Capture the cell that displays the provided text and extract its (X, Y) central coordinate. 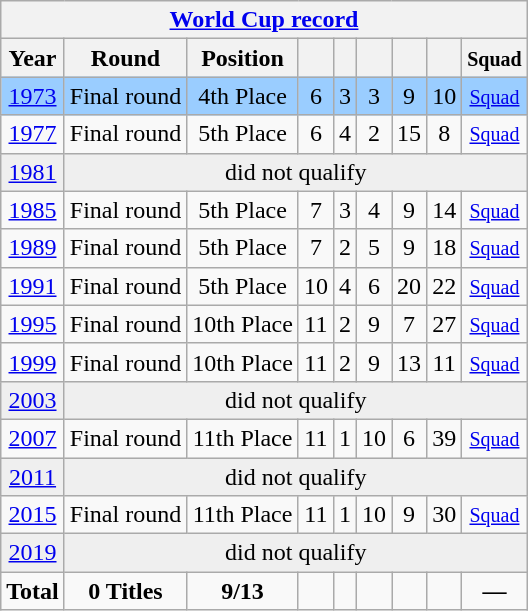
2007 (33, 438)
27 (444, 324)
9/13 (243, 591)
— (495, 591)
1991 (33, 286)
15 (410, 134)
Round (125, 58)
39 (444, 438)
2003 (33, 400)
1977 (33, 134)
30 (444, 515)
18 (444, 248)
Year (33, 58)
2019 (33, 553)
20 (410, 286)
0 Titles (125, 591)
1989 (33, 248)
2011 (33, 477)
Total (33, 591)
1995 (33, 324)
22 (444, 286)
13 (410, 362)
1981 (33, 172)
Position (243, 58)
5 (374, 248)
14 (444, 210)
2015 (33, 515)
1985 (33, 210)
8 (444, 134)
1999 (33, 362)
World Cup record (264, 20)
1973 (33, 96)
4th Place (243, 96)
